Return the [x, y] coordinate for the center point of the cell that contains the specified text.  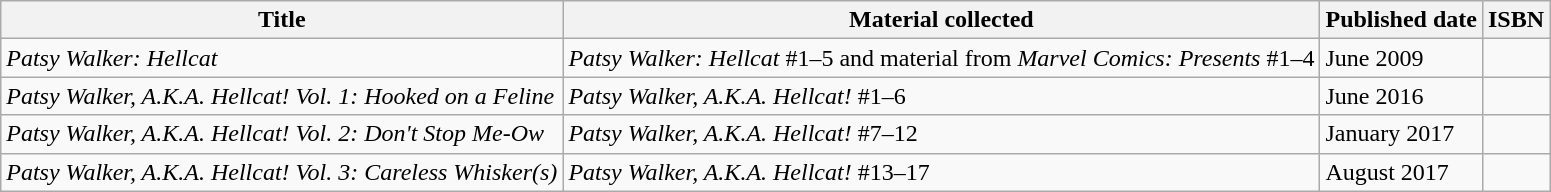
Patsy Walker: Hellcat #1–5 and material from Marvel Comics: Presents #1–4 [942, 58]
Patsy Walker: Hellcat [282, 58]
Patsy Walker, A.K.A. Hellcat! Vol. 2: Don't Stop Me-Ow [282, 134]
Published date [1401, 20]
Patsy Walker, A.K.A. Hellcat! #13–17 [942, 172]
June 2009 [1401, 58]
Material collected [942, 20]
ISBN [1516, 20]
June 2016 [1401, 96]
January 2017 [1401, 134]
August 2017 [1401, 172]
Patsy Walker, A.K.A. Hellcat! Vol. 3: Careless Whisker(s) [282, 172]
Title [282, 20]
Patsy Walker, A.K.A. Hellcat! Vol. 1: Hooked on a Feline [282, 96]
Patsy Walker, A.K.A. Hellcat! #1–6 [942, 96]
Patsy Walker, A.K.A. Hellcat! #7–12 [942, 134]
